Search for the cell housing the specified text and yield its (X, Y) center coordinate. 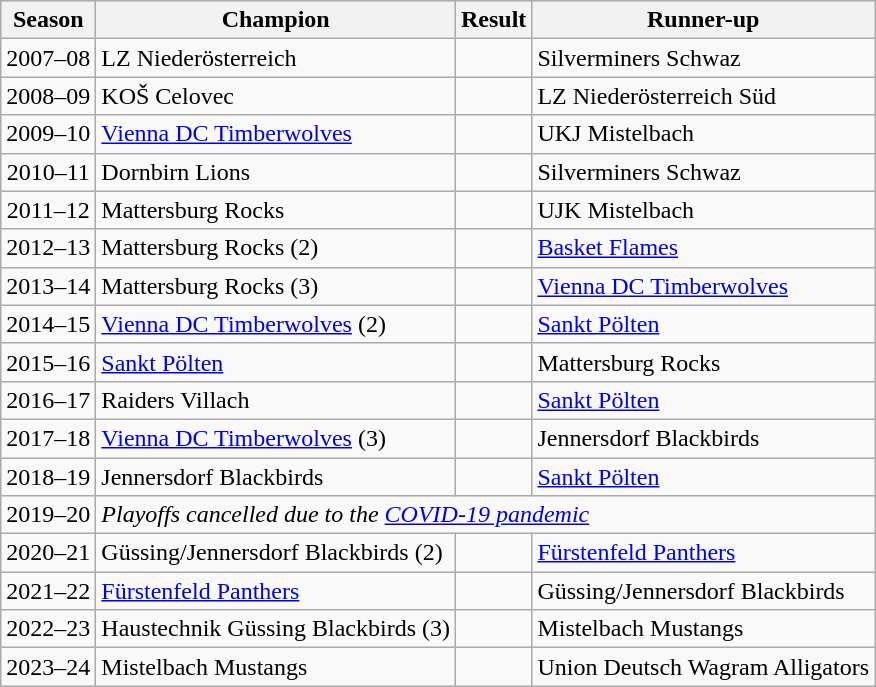
Dornbirn Lions (276, 172)
2010–11 (48, 172)
Basket Flames (704, 248)
UJK Mistelbach (704, 210)
2008–09 (48, 96)
Vienna DC Timberwolves (2) (276, 324)
2017–18 (48, 438)
2007–08 (48, 58)
2018–19 (48, 477)
2021–22 (48, 591)
Playoffs cancelled due to the COVID-19 pandemic (486, 515)
Runner-up (704, 20)
LZ Niederösterreich Süd (704, 96)
Mattersburg Rocks (3) (276, 286)
2020–21 (48, 553)
LZ Niederösterreich (276, 58)
2015–16 (48, 362)
2014–15 (48, 324)
2019–20 (48, 515)
Result (493, 20)
UKJ Mistelbach (704, 134)
Mattersburg Rocks (2) (276, 248)
Vienna DC Timberwolves (3) (276, 438)
2011–12 (48, 210)
KOŠ Celovec (276, 96)
Union Deutsch Wagram Alligators (704, 667)
Haustechnik Güssing Blackbirds (3) (276, 629)
2022–23 (48, 629)
2016–17 (48, 400)
Güssing/Jennersdorf Blackbirds (2) (276, 553)
2009–10 (48, 134)
Güssing/Jennersdorf Blackbirds (704, 591)
Raiders Villach (276, 400)
2023–24 (48, 667)
2012–13 (48, 248)
Season (48, 20)
2013–14 (48, 286)
Champion (276, 20)
